Locate the cell with the specified text and output its [x, y] center coordinate. 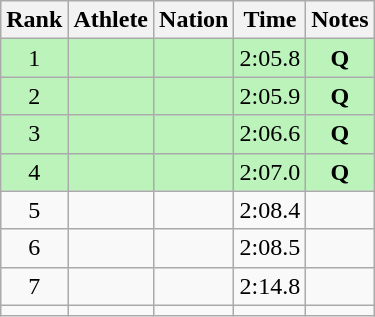
3 [34, 134]
1 [34, 58]
Athlete [111, 20]
2:07.0 [270, 172]
5 [34, 210]
2 [34, 96]
2:08.5 [270, 248]
6 [34, 248]
Rank [34, 20]
Nation [194, 20]
Time [270, 20]
7 [34, 286]
2:05.8 [270, 58]
Notes [340, 20]
2:05.9 [270, 96]
2:14.8 [270, 286]
2:06.6 [270, 134]
2:08.4 [270, 210]
4 [34, 172]
